Provide the [x, y] coordinate of the cell's center where the given text is located.  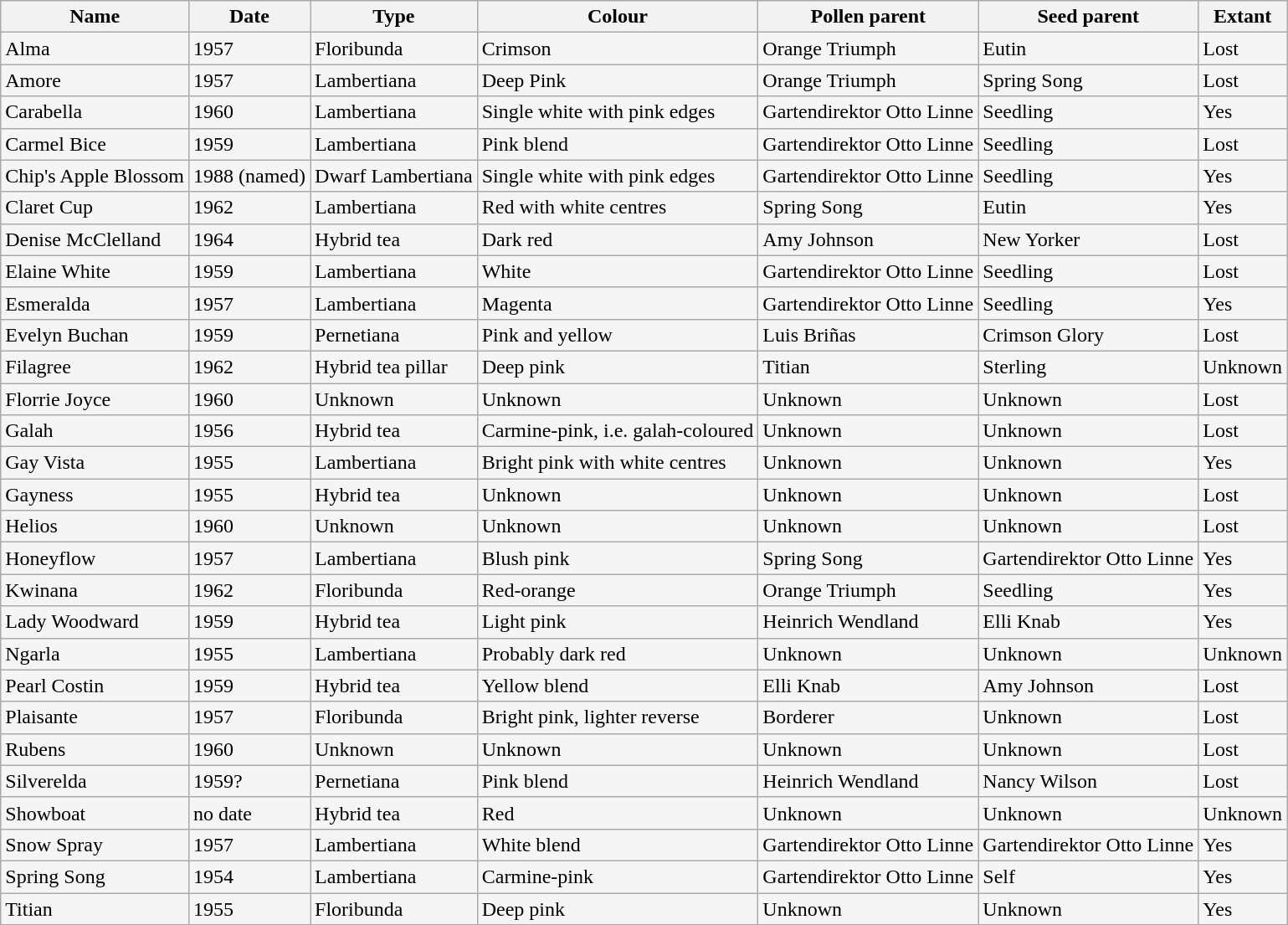
Colour [618, 17]
Lady Woodward [95, 622]
Blush pink [618, 558]
Rubens [95, 749]
Borderer [869, 717]
1964 [249, 239]
Gayness [95, 495]
Crimson [618, 49]
Name [95, 17]
Probably dark red [618, 654]
Showboat [95, 813]
White [618, 271]
Kwinana [95, 590]
Claret Cup [95, 208]
Evelyn Buchan [95, 335]
Ngarla [95, 654]
Magenta [618, 303]
Extant [1243, 17]
Gay Vista [95, 463]
Carabella [95, 112]
Galah [95, 431]
Self [1088, 876]
Luis Briñas [869, 335]
Florrie Joyce [95, 399]
Sterling [1088, 367]
Yellow blend [618, 686]
Light pink [618, 622]
Denise McClelland [95, 239]
Date [249, 17]
Hybrid tea pillar [394, 367]
Helios [95, 527]
Red with white centres [618, 208]
Pollen parent [869, 17]
1956 [249, 431]
Bright pink, lighter reverse [618, 717]
Pearl Costin [95, 686]
Dark red [618, 239]
Snow Spray [95, 845]
Red [618, 813]
Silverelda [95, 781]
Plaisante [95, 717]
Red-orange [618, 590]
Esmeralda [95, 303]
Amore [95, 80]
Honeyflow [95, 558]
Carmel Bice [95, 144]
Dwarf Lambertiana [394, 176]
Nancy Wilson [1088, 781]
White blend [618, 845]
1988 (named) [249, 176]
Chip's Apple Blossom [95, 176]
Alma [95, 49]
Type [394, 17]
Carmine-pink [618, 876]
Crimson Glory [1088, 335]
Seed parent [1088, 17]
Deep Pink [618, 80]
1954 [249, 876]
Pink and yellow [618, 335]
Bright pink with white centres [618, 463]
no date [249, 813]
Filagree [95, 367]
Carmine-pink, i.e. galah-coloured [618, 431]
New Yorker [1088, 239]
1959? [249, 781]
Elaine White [95, 271]
